From the cell containing the given text, extract its center point as [X, Y] coordinate. 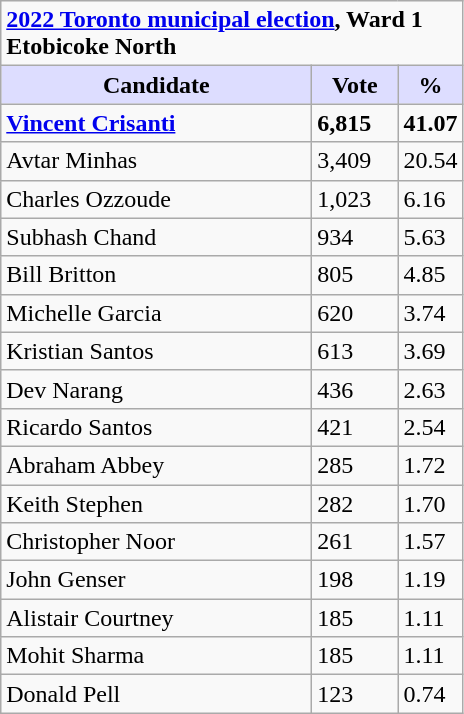
Michelle Garcia [156, 313]
2022 Toronto municipal election, Ward 1 Etobicoke North [232, 34]
Abraham Abbey [156, 465]
261 [355, 542]
Donald Pell [156, 694]
198 [355, 580]
3.74 [430, 313]
Kristian Santos [156, 351]
Candidate [156, 85]
Mohit Sharma [156, 656]
Ricardo Santos [156, 427]
613 [355, 351]
1.19 [430, 580]
123 [355, 694]
620 [355, 313]
John Genser [156, 580]
1,023 [355, 199]
1.70 [430, 503]
436 [355, 389]
805 [355, 275]
2.63 [430, 389]
20.54 [430, 161]
Vote [355, 85]
0.74 [430, 694]
5.63 [430, 237]
6.16 [430, 199]
4.85 [430, 275]
Christopher Noor [156, 542]
Bill Britton [156, 275]
6,815 [355, 123]
421 [355, 427]
2.54 [430, 427]
Charles Ozzoude [156, 199]
Dev Narang [156, 389]
934 [355, 237]
3.69 [430, 351]
1.57 [430, 542]
282 [355, 503]
Vincent Crisanti [156, 123]
Avtar Minhas [156, 161]
Keith Stephen [156, 503]
1.72 [430, 465]
Alistair Courtney [156, 618]
41.07 [430, 123]
% [430, 85]
285 [355, 465]
3,409 [355, 161]
Subhash Chand [156, 237]
